Detect which cell encompasses the target text, then output its (x, y) center coordinate. 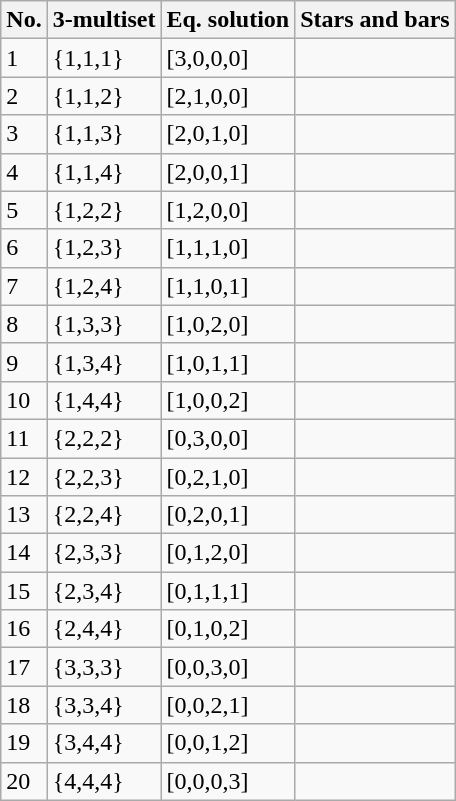
{1,4,4} (104, 400)
9 (24, 362)
{1,1,3} (104, 134)
15 (24, 591)
[2,0,1,0] (228, 134)
{4,4,4} (104, 781)
17 (24, 667)
[0,1,1,1] (228, 591)
{1,1,2} (104, 96)
1 (24, 58)
{3,3,4} (104, 705)
3 (24, 134)
10 (24, 400)
{2,4,4} (104, 629)
13 (24, 515)
{2,2,4} (104, 515)
{3,3,3} (104, 667)
{1,2,4} (104, 286)
{1,3,3} (104, 324)
12 (24, 477)
18 (24, 705)
Eq. solution (228, 20)
6 (24, 248)
[0,1,0,2] (228, 629)
[1,0,2,0] (228, 324)
{1,1,4} (104, 172)
19 (24, 743)
[2,0,0,1] (228, 172)
11 (24, 438)
8 (24, 324)
5 (24, 210)
[0,2,1,0] (228, 477)
{1,2,3} (104, 248)
14 (24, 553)
[1,0,0,2] (228, 400)
[2,1,0,0] (228, 96)
{3,4,4} (104, 743)
3-multiset (104, 20)
20 (24, 781)
[0,0,0,3] (228, 781)
No. (24, 20)
[3,0,0,0] (228, 58)
7 (24, 286)
[1,1,0,1] (228, 286)
{1,1,1} (104, 58)
[1,2,0,0] (228, 210)
{2,2,3} (104, 477)
{1,3,4} (104, 362)
Stars and bars (375, 20)
[0,0,3,0] (228, 667)
[0,1,2,0] (228, 553)
16 (24, 629)
[1,0,1,1] (228, 362)
{2,2,2} (104, 438)
{2,3,3} (104, 553)
{1,2,2} (104, 210)
[1,1,1,0] (228, 248)
4 (24, 172)
[0,3,0,0] (228, 438)
[0,2,0,1] (228, 515)
[0,0,2,1] (228, 705)
[0,0,1,2] (228, 743)
2 (24, 96)
{2,3,4} (104, 591)
